Locate the cell with the specified text and output its [x, y] center coordinate. 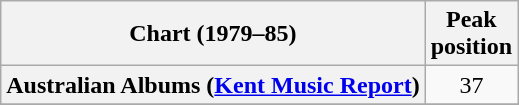
Australian Albums (Kent Music Report) [213, 85]
Chart (1979–85) [213, 34]
37 [471, 85]
Peakposition [471, 34]
